Search for the cell housing the specified text and yield its (X, Y) center coordinate. 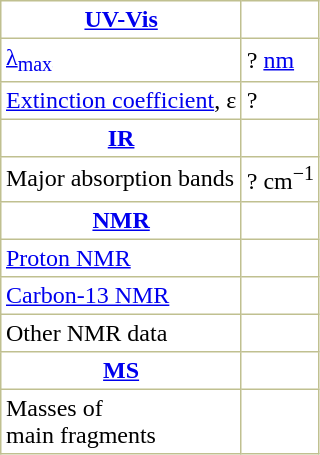
? cm−1 (280, 179)
Proton NMR (122, 258)
Other NMR data (122, 333)
? (280, 101)
IR (122, 139)
? nm (280, 60)
NMR (122, 220)
Carbon-13 NMR (122, 295)
λmax (122, 60)
MS (122, 370)
Masses of main fragments (122, 421)
Extinction coefficient, ε (122, 101)
UV-Vis (122, 20)
Major absorption bands (122, 179)
